Detect which cell encompasses the target text, then output its (x, y) center coordinate. 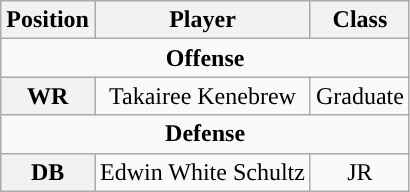
WR (48, 96)
Offense (206, 58)
Graduate (360, 96)
Class (360, 20)
DB (48, 172)
Player (202, 20)
Defense (206, 134)
Takairee Kenebrew (202, 96)
Edwin White Schultz (202, 172)
Position (48, 20)
JR (360, 172)
